Extract the [X, Y] coordinate from the center of the cell holding the provided text.  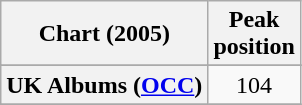
Chart (2005) [104, 34]
Peakposition [254, 34]
UK Albums (OCC) [104, 85]
104 [254, 85]
